Capture the cell that displays the provided text and extract its (x, y) central coordinate. 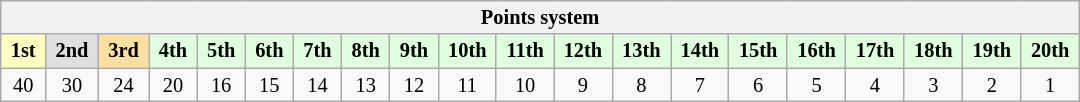
3rd (123, 51)
16th (816, 51)
7 (700, 85)
14th (700, 51)
17th (875, 51)
11th (524, 51)
11 (467, 85)
7th (317, 51)
13 (366, 85)
4 (875, 85)
3 (933, 85)
Points system (540, 17)
20 (173, 85)
9th (414, 51)
12 (414, 85)
14 (317, 85)
16 (221, 85)
15th (758, 51)
18th (933, 51)
13th (641, 51)
8th (366, 51)
2nd (72, 51)
19th (992, 51)
10th (467, 51)
5 (816, 85)
30 (72, 85)
1st (24, 51)
15 (269, 85)
10 (524, 85)
2 (992, 85)
9 (583, 85)
6th (269, 51)
24 (123, 85)
1 (1050, 85)
40 (24, 85)
4th (173, 51)
20th (1050, 51)
5th (221, 51)
6 (758, 85)
12th (583, 51)
8 (641, 85)
